Pinpoint the cell where the given text exists, returning its [X, Y] midpoint coordinate. 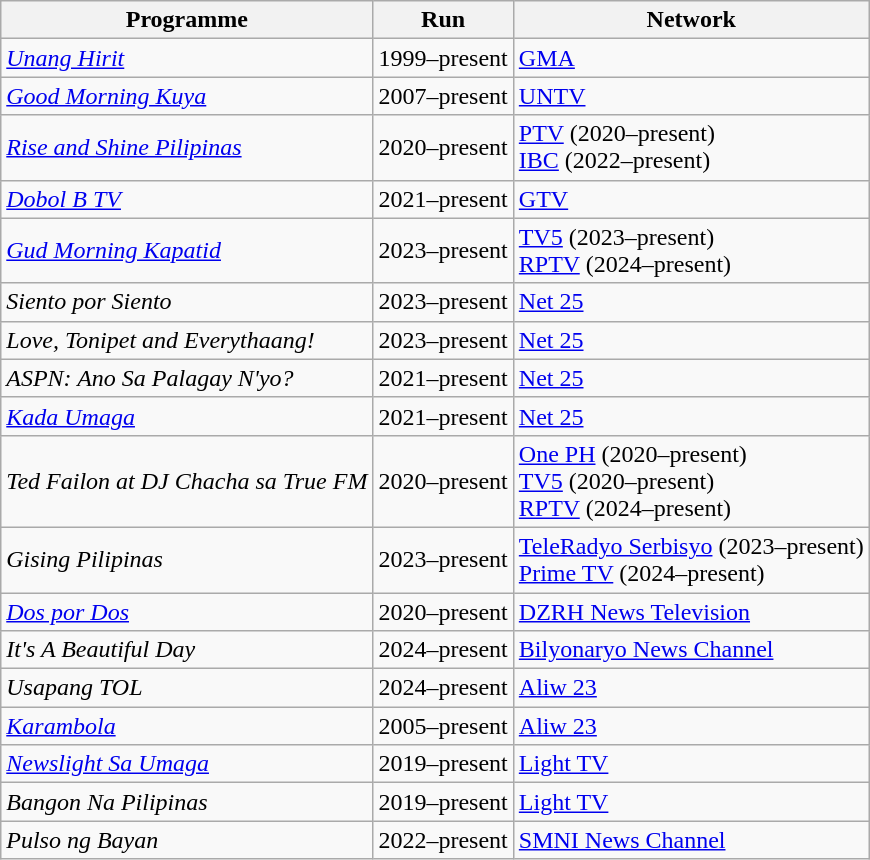
2022–present [443, 840]
2007–present [443, 96]
1999–present [443, 58]
Bangon Na Pilipinas [187, 802]
DZRH News Television [691, 611]
Love, Tonipet and Everythaang! [187, 340]
Network [691, 20]
Kada Umaga [187, 416]
GTV [691, 199]
Run [443, 20]
Dobol B TV [187, 199]
SMNI News Channel [691, 840]
Programme [187, 20]
Ted Failon at DJ Chacha sa True FM [187, 481]
TeleRadyo Serbisyo (2023–present)Prime TV (2024–present) [691, 560]
PTV (2020–present) IBC (2022–present) [691, 148]
Dos por Dos [187, 611]
Gud Morning Kapatid [187, 250]
Unang Hirit [187, 58]
Bilyonaryo News Channel [691, 650]
Newslight Sa Umaga [187, 764]
Pulso ng Bayan [187, 840]
GMA [691, 58]
TV5 (2023–present)RPTV (2024–present) [691, 250]
Usapang TOL [187, 688]
One PH (2020–present) TV5 (2020–present)RPTV (2024–present) [691, 481]
Karambola [187, 726]
UNTV [691, 96]
ASPN: Ano Sa Palagay N'yo? [187, 378]
Good Morning Kuya [187, 96]
2005–present [443, 726]
Siento por Siento [187, 302]
It's A Beautiful Day [187, 650]
Gising Pilipinas [187, 560]
Rise and Shine Pilipinas [187, 148]
